Locate the cell with the specified text and output its (X, Y) center coordinate. 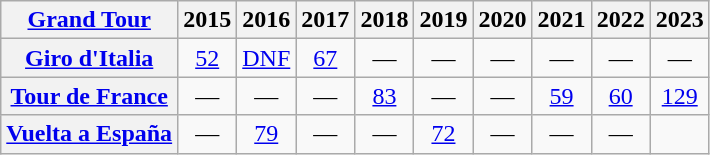
83 (384, 96)
2023 (680, 20)
2018 (384, 20)
2020 (502, 20)
2021 (562, 20)
2019 (444, 20)
72 (444, 134)
2017 (326, 20)
2015 (208, 20)
DNF (266, 58)
Tour de France (90, 96)
129 (680, 96)
Vuelta a España (90, 134)
79 (266, 134)
60 (620, 96)
2016 (266, 20)
52 (208, 58)
Giro d'Italia (90, 58)
67 (326, 58)
Grand Tour (90, 20)
59 (562, 96)
2022 (620, 20)
